Locate the cell with the specified text and output its [X, Y] center coordinate. 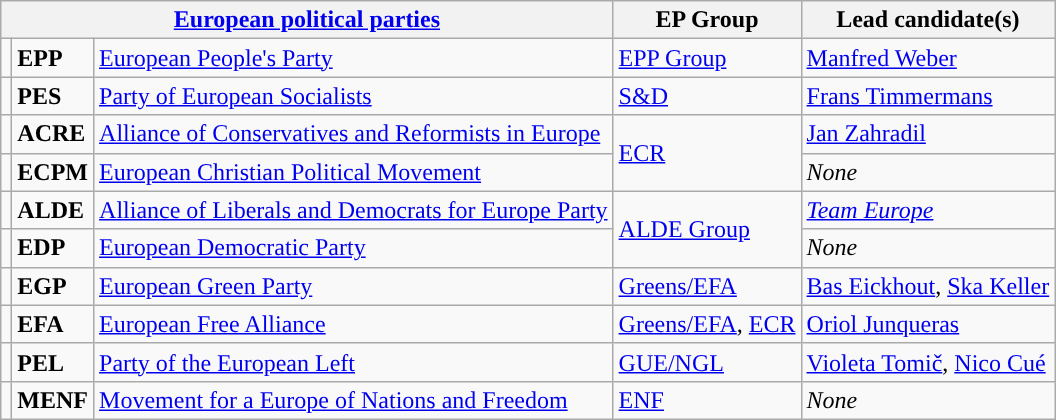
ALDE [53, 210]
ECPM [53, 172]
Bas Eickhout, Ska Keller [928, 286]
Alliance of Conservatives and Reformists in Europe [354, 134]
Greens/EFA [707, 286]
Party of the European Left [354, 362]
PES [53, 96]
Alliance of Liberals and Democrats for Europe Party [354, 210]
European People's Party [354, 58]
MENF [53, 400]
S&D [707, 96]
ACRE [53, 134]
European Democratic Party [354, 248]
EDP [53, 248]
Greens/EFA, ECR [707, 324]
Manfred Weber [928, 58]
ALDE Group [707, 229]
Team Europe [928, 210]
Jan Zahradil [928, 134]
Frans Timmermans [928, 96]
GUE/NGL [707, 362]
ECR [707, 153]
European Green Party [354, 286]
Oriol Junqueras [928, 324]
EP Group [707, 20]
PEL [53, 362]
EPP Group [707, 58]
EGP [53, 286]
ENF [707, 400]
Movement for a Europe of Nations and Freedom [354, 400]
EPP [53, 58]
European political parties [307, 20]
European Free Alliance [354, 324]
Violeta Tomič, Nico Cué [928, 362]
EFA [53, 324]
European Christian Political Movement [354, 172]
Lead candidate(s) [928, 20]
Party of European Socialists [354, 96]
